Scan for the cell matching the given text and deliver its [X, Y] coordinate at center. 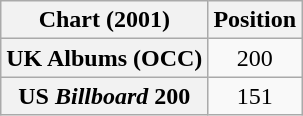
151 [255, 96]
US Billboard 200 [104, 96]
Chart (2001) [104, 20]
200 [255, 58]
Position [255, 20]
UK Albums (OCC) [104, 58]
